Extract the [X, Y] coordinate from the center of the cell holding the provided text.  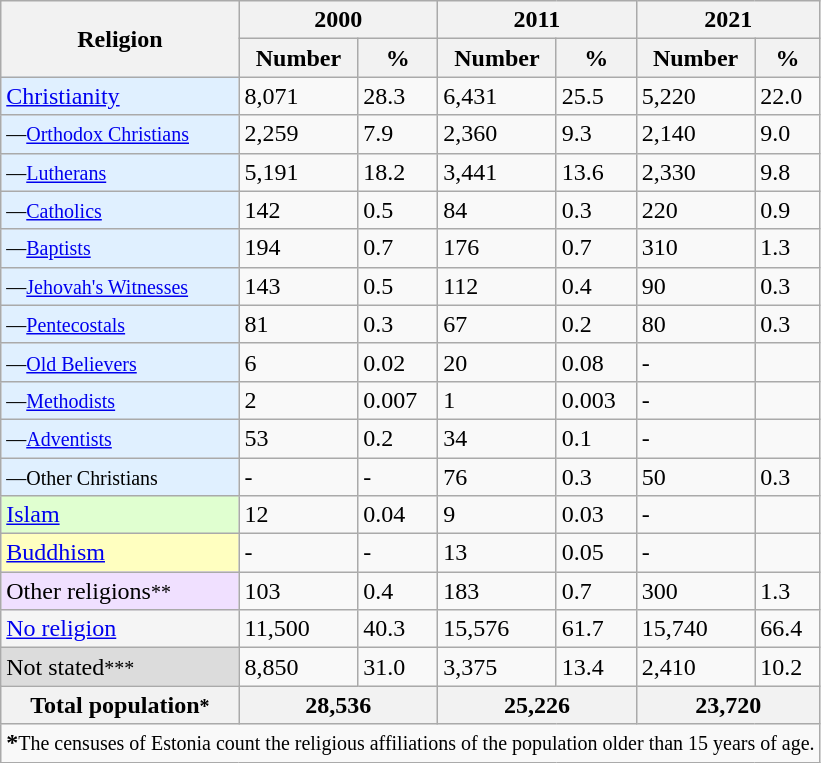
61.7 [596, 629]
—Orthodox Christians [120, 134]
2,140 [696, 134]
Not stated*** [120, 667]
—Old Believers [120, 362]
8,850 [298, 667]
81 [298, 324]
220 [696, 210]
28,536 [338, 705]
22.0 [788, 96]
10.2 [788, 667]
40.3 [398, 629]
2021 [728, 20]
—Methodists [120, 400]
3,441 [498, 172]
Other religions** [120, 591]
—Adventists [120, 438]
25.5 [596, 96]
7.9 [398, 134]
20 [498, 362]
0.04 [398, 515]
0.03 [596, 515]
2011 [538, 20]
Islam [120, 515]
50 [696, 477]
6 [298, 362]
2,410 [696, 667]
84 [498, 210]
0.9 [788, 210]
9 [498, 515]
23,720 [728, 705]
Christianity [120, 96]
13.6 [596, 172]
0.003 [596, 400]
2 [298, 400]
0.08 [596, 362]
12 [298, 515]
—Other Christians [120, 477]
Religion [120, 39]
2000 [338, 20]
6,431 [498, 96]
*The censuses of Estonia count the religious affiliations of the population older than 15 years of age. [410, 743]
9.0 [788, 134]
Total population* [120, 705]
0.1 [596, 438]
3,375 [498, 667]
31.0 [398, 667]
143 [298, 286]
176 [498, 248]
8,071 [298, 96]
9.3 [596, 134]
Buddhism [120, 553]
0.02 [398, 362]
310 [696, 248]
2,360 [498, 134]
34 [498, 438]
5,191 [298, 172]
2,259 [298, 134]
—Pentecostals [120, 324]
—Baptists [120, 248]
18.2 [398, 172]
—Catholics [120, 210]
5,220 [696, 96]
194 [298, 248]
11,500 [298, 629]
90 [696, 286]
103 [298, 591]
76 [498, 477]
53 [298, 438]
13.4 [596, 667]
66.4 [788, 629]
112 [498, 286]
0.007 [398, 400]
13 [498, 553]
67 [498, 324]
1 [498, 400]
25,226 [538, 705]
—Lutherans [120, 172]
183 [498, 591]
0.05 [596, 553]
80 [696, 324]
142 [298, 210]
15,576 [498, 629]
15,740 [696, 629]
300 [696, 591]
—Jehovah's Witnesses [120, 286]
2,330 [696, 172]
9.8 [788, 172]
No religion [120, 629]
28.3 [398, 96]
